Pinpoint the cell where the given text exists, returning its [x, y] midpoint coordinate. 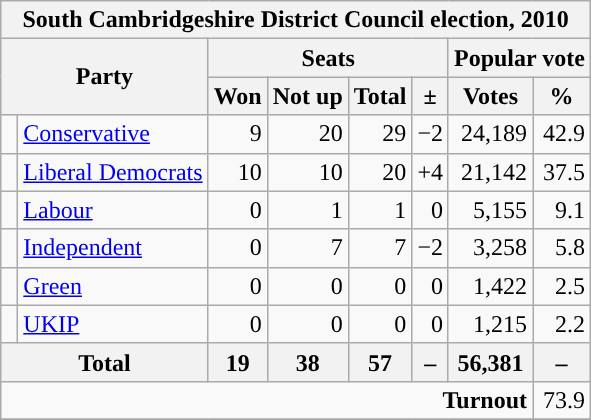
Won [238, 96]
56,381 [490, 362]
Seats [328, 58]
Turnout [267, 400]
38 [308, 362]
Labour [113, 210]
5,155 [490, 210]
1,422 [490, 286]
21,142 [490, 172]
73.9 [562, 400]
37.5 [562, 172]
% [562, 96]
19 [238, 362]
24,189 [490, 134]
Party [104, 77]
Not up [308, 96]
9.1 [562, 210]
Green [113, 286]
UKIP [113, 324]
2.5 [562, 286]
South Cambridgeshire District Council election, 2010 [296, 20]
± [430, 96]
Liberal Democrats [113, 172]
57 [380, 362]
3,258 [490, 248]
1,215 [490, 324]
+4 [430, 172]
5.8 [562, 248]
9 [238, 134]
Independent [113, 248]
29 [380, 134]
42.9 [562, 134]
Votes [490, 96]
Conservative [113, 134]
Popular vote [519, 58]
2.2 [562, 324]
